Provide the [X, Y] coordinate of the cell's center where the given text is located.  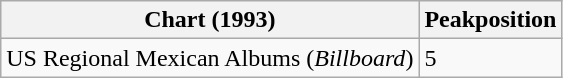
US Regional Mexican Albums (Billboard) [210, 58]
5 [490, 58]
Peakposition [490, 20]
Chart (1993) [210, 20]
